Search for the cell housing the specified text and yield its [X, Y] center coordinate. 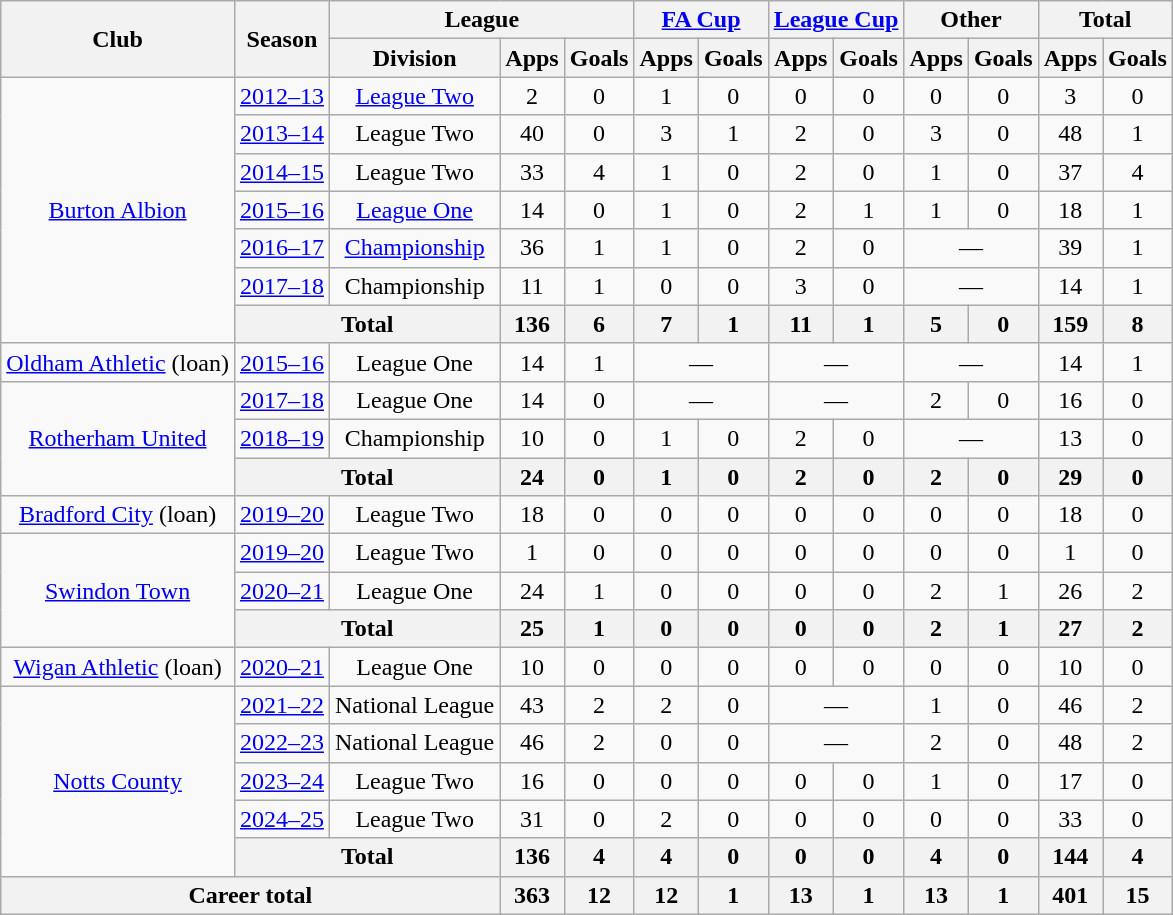
37 [1070, 172]
17 [1070, 781]
Club [118, 39]
Oldham Athletic (loan) [118, 362]
Notts County [118, 781]
25 [532, 629]
2024–25 [282, 819]
2016–17 [282, 248]
15 [1138, 895]
Bradford City (loan) [118, 515]
29 [1070, 477]
Career total [250, 895]
2014–15 [282, 172]
7 [666, 324]
2021–22 [282, 705]
43 [532, 705]
League Cup [836, 20]
Division [414, 58]
FA Cup [701, 20]
Other [971, 20]
Rotherham United [118, 438]
8 [1138, 324]
401 [1070, 895]
Swindon Town [118, 591]
159 [1070, 324]
39 [1070, 248]
6 [599, 324]
Season [282, 39]
2012–13 [282, 96]
40 [532, 134]
31 [532, 819]
27 [1070, 629]
5 [936, 324]
2013–14 [282, 134]
Burton Albion [118, 210]
2018–19 [282, 438]
363 [532, 895]
League [481, 20]
36 [532, 248]
26 [1070, 591]
2023–24 [282, 781]
2022–23 [282, 743]
144 [1070, 857]
Wigan Athletic (loan) [118, 667]
